Pinpoint the cell where the given text exists, returning its [X, Y] midpoint coordinate. 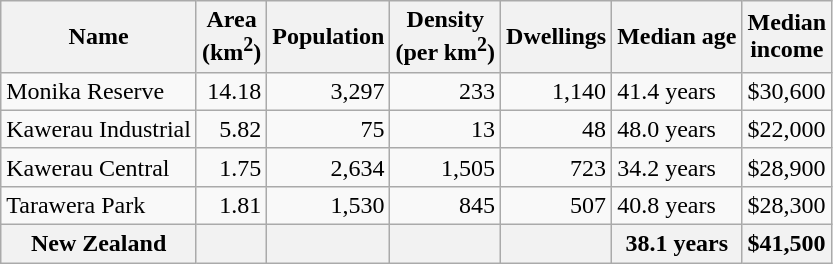
75 [328, 129]
38.1 years [677, 244]
507 [556, 205]
1.75 [231, 167]
Density(per km2) [446, 37]
14.18 [231, 91]
723 [556, 167]
845 [446, 205]
2,634 [328, 167]
48.0 years [677, 129]
13 [446, 129]
Kawerau Central [99, 167]
Name [99, 37]
3,297 [328, 91]
48 [556, 129]
New Zealand [99, 244]
1,140 [556, 91]
Kawerau Industrial [99, 129]
Monika Reserve [99, 91]
Population [328, 37]
Tarawera Park [99, 205]
$30,600 [787, 91]
34.2 years [677, 167]
41.4 years [677, 91]
Medianincome [787, 37]
1,530 [328, 205]
Area(km2) [231, 37]
233 [446, 91]
Dwellings [556, 37]
Median age [677, 37]
1.81 [231, 205]
1,505 [446, 167]
$41,500 [787, 244]
40.8 years [677, 205]
$28,300 [787, 205]
$22,000 [787, 129]
5.82 [231, 129]
$28,900 [787, 167]
